Scan for the cell matching the given text and deliver its (X, Y) coordinate at center. 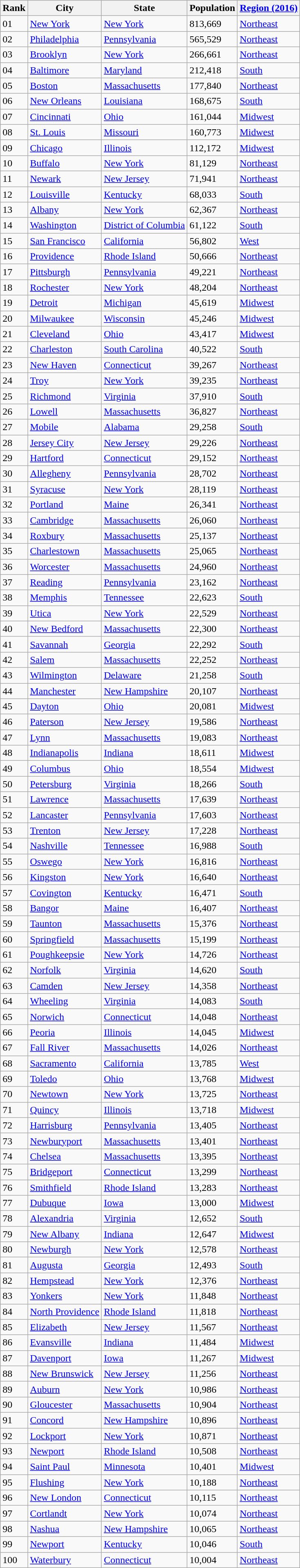
61,122 (212, 225)
12,652 (212, 1219)
Toledo (64, 1079)
01 (14, 24)
68 (14, 1063)
Utica (64, 613)
21 (14, 334)
Bridgeport (64, 1172)
56,802 (212, 241)
Alexandria (64, 1219)
Rochester (64, 287)
565,529 (212, 39)
32 (14, 505)
71 (14, 1110)
36 (14, 567)
43 (14, 675)
25,065 (212, 551)
Poughkeepsie (64, 955)
17,228 (212, 830)
20 (14, 318)
11 (14, 179)
85 (14, 1327)
41 (14, 644)
14,620 (212, 970)
Michigan (144, 303)
12 (14, 194)
95 (14, 1482)
Hempstead (64, 1281)
96 (14, 1498)
Concord (64, 1420)
177,840 (212, 86)
161,044 (212, 117)
22 (14, 349)
13,299 (212, 1172)
New Bedford (64, 629)
Elizabeth (64, 1327)
Evansville (64, 1343)
13,000 (212, 1203)
26 (14, 411)
57 (14, 892)
55 (14, 861)
30 (14, 474)
Sacramento (64, 1063)
79 (14, 1234)
72 (14, 1125)
25,137 (212, 536)
Roxbury (64, 536)
Brooklyn (64, 55)
19,586 (212, 722)
53 (14, 830)
19,083 (212, 738)
10,871 (212, 1435)
13,401 (212, 1141)
97 (14, 1513)
18,611 (212, 753)
20,107 (212, 691)
Lockport (64, 1435)
81,129 (212, 163)
17,603 (212, 815)
14,083 (212, 1001)
22,623 (212, 598)
22,292 (212, 644)
Philadelphia (64, 39)
13,283 (212, 1188)
266,661 (212, 55)
54 (14, 846)
69 (14, 1079)
89 (14, 1389)
Cortlandt (64, 1513)
14,726 (212, 955)
Jersey City (64, 442)
16,407 (212, 908)
06 (14, 101)
Savannah (64, 644)
64 (14, 1001)
Minnesota (144, 1467)
93 (14, 1451)
Petersburg (64, 784)
13,725 (212, 1094)
Boston (64, 86)
94 (14, 1467)
Missouri (144, 132)
63 (14, 986)
58 (14, 908)
10,896 (212, 1420)
Indianapolis (64, 753)
40 (14, 629)
New London (64, 1498)
51 (14, 799)
New Orleans (64, 101)
Taunton (64, 923)
10,401 (212, 1467)
Charleston (64, 349)
76 (14, 1188)
St. Louis (64, 132)
14,026 (212, 1048)
07 (14, 117)
45,619 (212, 303)
10,188 (212, 1482)
09 (14, 148)
212,418 (212, 70)
16 (14, 256)
Covington (64, 892)
22,252 (212, 660)
Norfolk (64, 970)
29,152 (212, 458)
22,300 (212, 629)
39 (14, 613)
29,258 (212, 427)
Charlestown (64, 551)
52 (14, 815)
33 (14, 520)
23 (14, 365)
Yonkers (64, 1296)
11,484 (212, 1343)
08 (14, 132)
13,718 (212, 1110)
100 (14, 1560)
112,172 (212, 148)
84 (14, 1312)
Troy (64, 380)
Harrisburg (64, 1125)
Dayton (64, 707)
56 (14, 877)
Louisiana (144, 101)
10,074 (212, 1513)
46 (14, 722)
Davenport (64, 1358)
34 (14, 536)
17 (14, 272)
Bangor (64, 908)
45,246 (212, 318)
Louisville (64, 194)
Chelsea (64, 1156)
Reading (64, 582)
15 (14, 241)
10,904 (212, 1405)
168,675 (212, 101)
10,115 (212, 1498)
Cincinnati (64, 117)
South Carolina (144, 349)
42 (14, 660)
Washington (64, 225)
Maryland (144, 70)
80 (14, 1250)
40,522 (212, 349)
Cambridge (64, 520)
39,267 (212, 365)
24,960 (212, 567)
14,045 (212, 1032)
11,848 (212, 1296)
73 (14, 1141)
65 (14, 1017)
28 (14, 442)
Camden (64, 986)
50,666 (212, 256)
75 (14, 1172)
77 (14, 1203)
13,405 (212, 1125)
Lowell (64, 411)
Salem (64, 660)
03 (14, 55)
11,267 (212, 1358)
Fall River (64, 1048)
Population (212, 8)
61 (14, 955)
13,395 (212, 1156)
19 (14, 303)
Baltimore (64, 70)
Norwich (64, 1017)
Kingston (64, 877)
67 (14, 1048)
59 (14, 923)
66 (14, 1032)
50 (14, 784)
Manchester (64, 691)
49 (14, 769)
48 (14, 753)
83 (14, 1296)
37,910 (212, 396)
02 (14, 39)
Flushing (64, 1482)
New Brunswick (64, 1374)
Newburyport (64, 1141)
Newtown (64, 1094)
10,004 (212, 1560)
49,221 (212, 272)
10,508 (212, 1451)
Waterbury (64, 1560)
Trenton (64, 830)
48,204 (212, 287)
62,367 (212, 210)
14,358 (212, 986)
18,266 (212, 784)
16,988 (212, 846)
29,226 (212, 442)
Albany (64, 210)
87 (14, 1358)
Pittsburgh (64, 272)
16,640 (212, 877)
Nashville (64, 846)
Delaware (144, 675)
12,578 (212, 1250)
99 (14, 1544)
25 (14, 396)
74 (14, 1156)
11,818 (212, 1312)
Milwaukee (64, 318)
11,567 (212, 1327)
Quincy (64, 1110)
Richmond (64, 396)
Mobile (64, 427)
60 (14, 939)
Oswego (64, 861)
State (144, 8)
26,341 (212, 505)
43,417 (212, 334)
Wilmington (64, 675)
Alabama (144, 427)
Paterson (64, 722)
16,816 (212, 861)
Lynn (64, 738)
98 (14, 1529)
29 (14, 458)
35 (14, 551)
Syracuse (64, 489)
05 (14, 86)
813,669 (212, 24)
17,639 (212, 799)
Portland (64, 505)
10,986 (212, 1389)
82 (14, 1281)
45 (14, 707)
District of Columbia (144, 225)
21,258 (212, 675)
27 (14, 427)
Augusta (64, 1265)
Springfield (64, 939)
Newark (64, 179)
Allegheny (64, 474)
44 (14, 691)
Hartford (64, 458)
37 (14, 582)
12,493 (212, 1265)
71,941 (212, 179)
39,235 (212, 380)
81 (14, 1265)
24 (14, 380)
23,162 (212, 582)
70 (14, 1094)
78 (14, 1219)
92 (14, 1435)
04 (14, 70)
91 (14, 1420)
47 (14, 738)
Smithfield (64, 1188)
160,773 (212, 132)
36,827 (212, 411)
12,376 (212, 1281)
38 (14, 598)
86 (14, 1343)
22,529 (212, 613)
16,471 (212, 892)
26,060 (212, 520)
68,033 (212, 194)
Region (2016) (269, 8)
Worcester (64, 567)
Cleveland (64, 334)
88 (14, 1374)
Newburgh (64, 1250)
62 (14, 970)
Columbus (64, 769)
New Albany (64, 1234)
10,065 (212, 1529)
14,048 (212, 1017)
12,647 (212, 1234)
Auburn (64, 1389)
13,785 (212, 1063)
Wheeling (64, 1001)
San Francisco (64, 241)
18,554 (212, 769)
New Haven (64, 365)
11,256 (212, 1374)
City (64, 8)
Dubuque (64, 1203)
Providence (64, 256)
Wisconsin (144, 318)
Memphis (64, 598)
20,081 (212, 707)
Lawrence (64, 799)
Nashua (64, 1529)
90 (14, 1405)
31 (14, 489)
Buffalo (64, 163)
Saint Paul (64, 1467)
Chicago (64, 148)
10,046 (212, 1544)
Lancaster (64, 815)
15,376 (212, 923)
North Providence (64, 1312)
14 (14, 225)
Peoria (64, 1032)
10 (14, 163)
28,119 (212, 489)
Gloucester (64, 1405)
13 (14, 210)
18 (14, 287)
15,199 (212, 939)
13,768 (212, 1079)
Detroit (64, 303)
28,702 (212, 474)
Rank (14, 8)
